Find where the given text appears and provide that cell's center as (X, Y) coordinate. 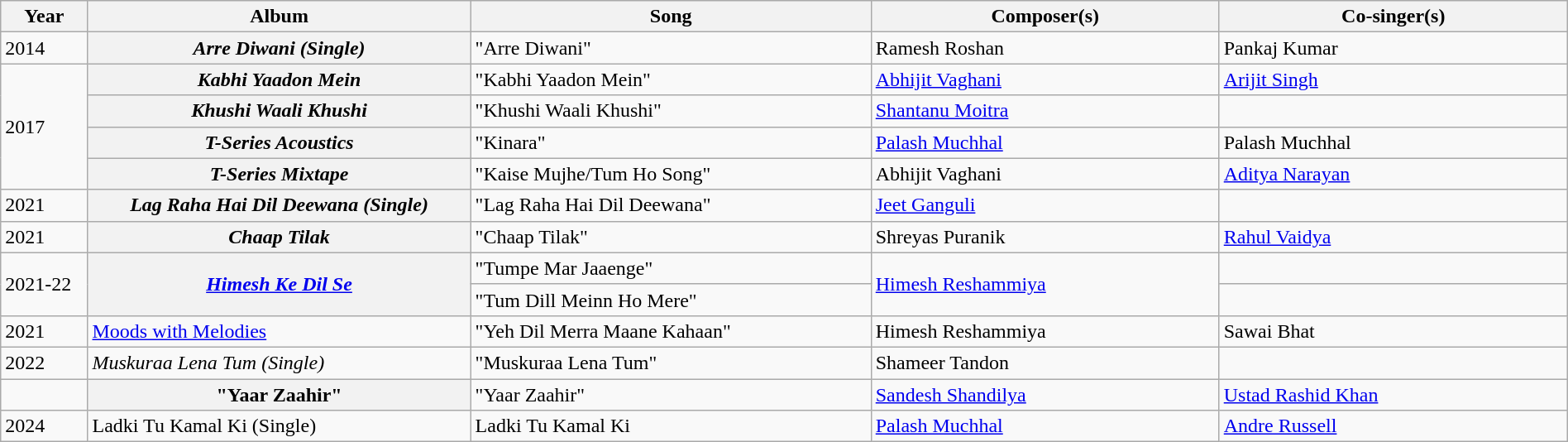
Andre Russell (1393, 426)
2022 (45, 363)
Shantanu Moitra (1045, 111)
Moods with Melodies (280, 331)
"Khushi Waali Khushi" (671, 111)
Arre Diwani (Single) (280, 48)
Ustad Rashid Khan (1393, 395)
Shameer Tandon (1045, 363)
Kabhi Yaadon Mein (280, 79)
2017 (45, 127)
"Muskuraa Lena Tum" (671, 363)
Aditya Narayan (1393, 174)
T-Series Acoustics (280, 142)
Year (45, 17)
Ladki Tu Kamal Ki (671, 426)
Lag Raha Hai Dil Deewana (Single) (280, 205)
Jeet Ganguli (1045, 205)
"Arre Diwani" (671, 48)
T-Series Mixtape (280, 174)
Rahul Vaidya (1393, 237)
Ramesh Roshan (1045, 48)
2024 (45, 426)
Himesh Ke Dil Se (280, 284)
2014 (45, 48)
"Lag Raha Hai Dil Deewana" (671, 205)
"Tumpe Mar Jaaenge" (671, 268)
Arijit Singh (1393, 79)
"Tum Dill Meinn Ho Mere" (671, 300)
"Kaise Mujhe/Tum Ho Song" (671, 174)
"Yeh Dil Merra Maane Kahaan" (671, 331)
"Chaap Tilak" (671, 237)
2021-22 (45, 284)
Pankaj Kumar (1393, 48)
Ladki Tu Kamal Ki (Single) (280, 426)
Song (671, 17)
"Kinara" (671, 142)
Co-singer(s) (1393, 17)
"Kabhi Yaadon Mein" (671, 79)
Composer(s) (1045, 17)
Album (280, 17)
Chaap Tilak (280, 237)
Sawai Bhat (1393, 331)
Muskuraa Lena Tum (Single) (280, 363)
Sandesh Shandilya (1045, 395)
Khushi Waali Khushi (280, 111)
Shreyas Puranik (1045, 237)
